Scan for the cell matching the given text and deliver its (x, y) coordinate at center. 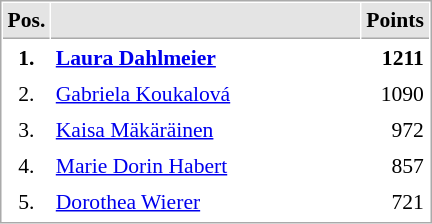
1. (26, 57)
3. (26, 129)
Marie Dorin Habert (206, 165)
Kaisa Mäkäräinen (206, 129)
1090 (396, 93)
857 (396, 165)
5. (26, 201)
972 (396, 129)
Pos. (26, 21)
1211 (396, 57)
Laura Dahlmeier (206, 57)
Gabriela Koukalová (206, 93)
4. (26, 165)
721 (396, 201)
2. (26, 93)
Points (396, 21)
Dorothea Wierer (206, 201)
